Return the (x, y) coordinate for the center point of the cell that contains the specified text.  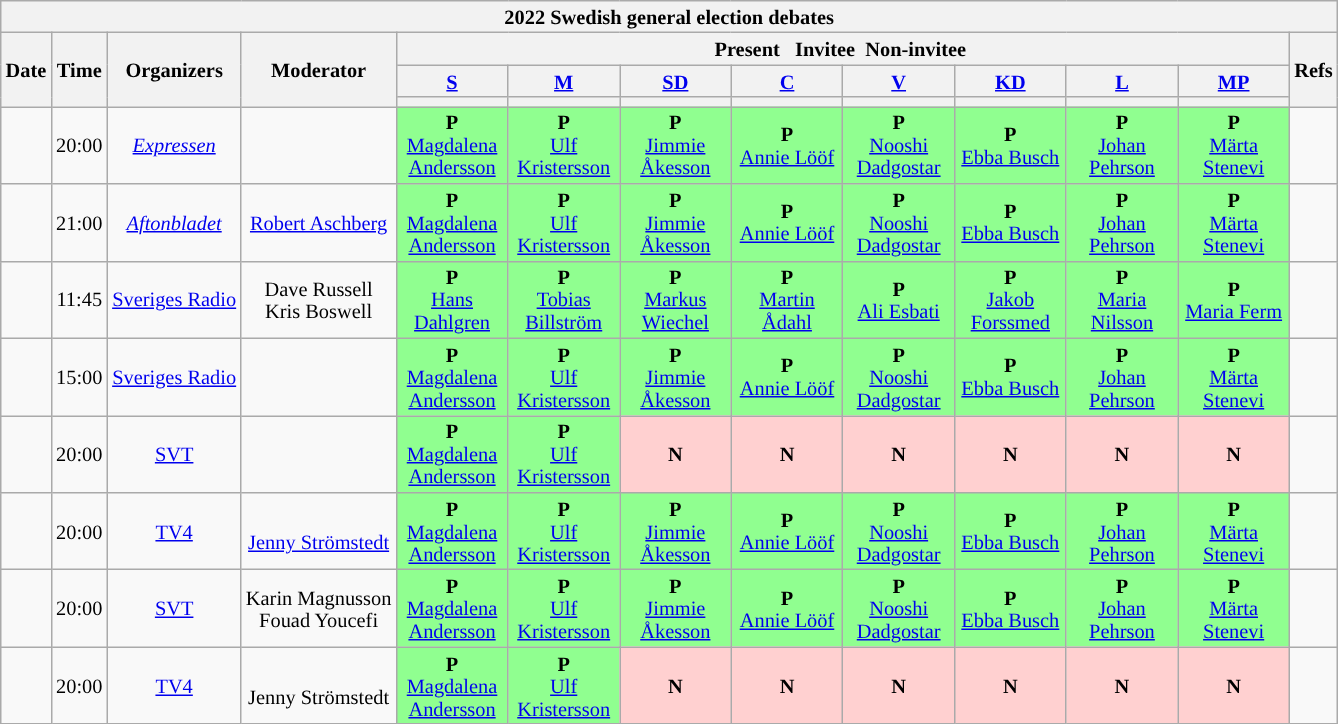
PMarkus Wiechel (676, 300)
PMartin Ådahl (787, 300)
Expressen (174, 144)
MP (1234, 81)
Robert Aschberg (318, 222)
PMaria Nilsson (1122, 300)
KD (1010, 81)
Refs (1313, 69)
V (899, 81)
PAli Esbati (899, 300)
M (564, 81)
PTobias Billström (564, 300)
C (787, 81)
SD (676, 81)
Organizers (174, 69)
L (1122, 81)
2022 Swedish general election debates (670, 16)
Time (79, 69)
11:45 (79, 300)
PMaria Ferm (1234, 300)
21:00 (79, 222)
PHans Dahlgren (452, 300)
Dave RussellKris Boswell (318, 300)
Date (26, 69)
PJakob Forssmed (1010, 300)
Aftonbladet (174, 222)
S (452, 81)
15:00 (79, 376)
Present Invitee Non-invitee (842, 48)
Karin MagnussonFouad Youcefi (318, 608)
Moderator (318, 69)
